Identify which cell holds the provided text, then report its (X, Y) central coordinate. 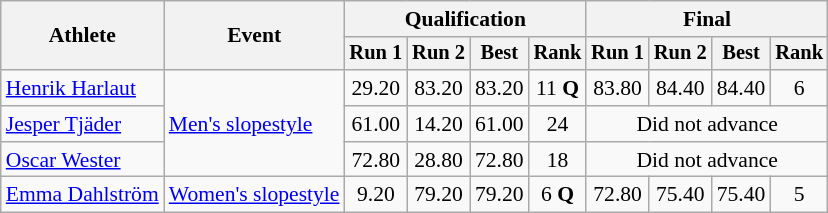
14.20 (438, 124)
Men's slopestyle (254, 124)
Final (707, 19)
Oscar Wester (82, 160)
11 Q (558, 88)
29.20 (376, 88)
Event (254, 36)
6 (799, 88)
5 (799, 195)
9.20 (376, 195)
Qualification (466, 19)
Henrik Harlaut (82, 88)
18 (558, 160)
6 Q (558, 195)
Women's slopestyle (254, 195)
Athlete (82, 36)
Emma Dahlström (82, 195)
24 (558, 124)
28.80 (438, 160)
83.80 (618, 88)
Jesper Tjäder (82, 124)
